Find where the given text appears and provide that cell's center as (X, Y) coordinate. 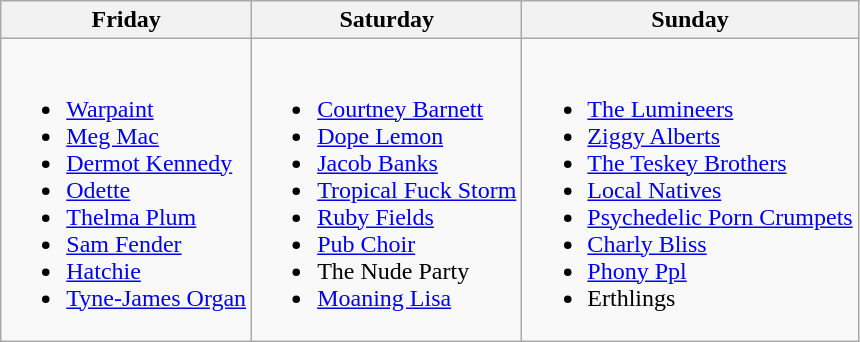
Courtney BarnettDope LemonJacob BanksTropical Fuck StormRuby FieldsPub ChoirThe Nude PartyMoaning Lisa (387, 190)
Friday (126, 20)
The LumineersZiggy AlbertsThe Teskey BrothersLocal NativesPsychedelic Porn CrumpetsCharly BlissPhony PplErthlings (690, 190)
Saturday (387, 20)
WarpaintMeg MacDermot KennedyOdetteThelma PlumSam FenderHatchieTyne-James Organ (126, 190)
Sunday (690, 20)
